Search for the cell housing the specified text and yield its (x, y) center coordinate. 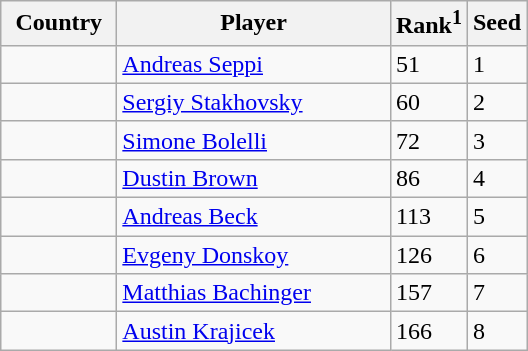
Sergiy Stakhovsky (254, 102)
Andreas Beck (254, 217)
Dustin Brown (254, 178)
2 (496, 102)
Player (254, 24)
113 (428, 217)
3 (496, 140)
Austin Krajicek (254, 331)
Seed (496, 24)
126 (428, 255)
51 (428, 64)
Rank1 (428, 24)
166 (428, 331)
86 (428, 178)
157 (428, 293)
Simone Bolelli (254, 140)
4 (496, 178)
7 (496, 293)
6 (496, 255)
5 (496, 217)
Andreas Seppi (254, 64)
1 (496, 64)
Country (59, 24)
Matthias Bachinger (254, 293)
60 (428, 102)
8 (496, 331)
72 (428, 140)
Evgeny Donskoy (254, 255)
